Search for the cell housing the specified text and yield its [x, y] center coordinate. 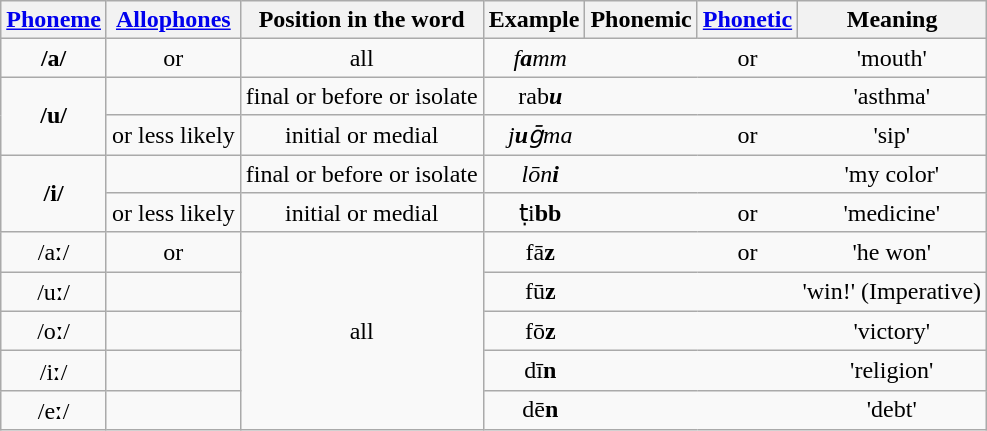
fāz [540, 252]
Phoneme [54, 20]
/u/ [54, 116]
Position in the word [362, 20]
'debt' [892, 410]
fōz [540, 331]
Example [534, 20]
dēn [540, 410]
/i/ [54, 193]
lōni [540, 173]
/oː/ [54, 331]
'he won' [892, 252]
'religion' [892, 371]
'sip' [892, 135]
/uː/ [54, 292]
/iː/ [54, 371]
juḡma [540, 135]
/eː/ [54, 410]
famm [540, 58]
'medicine' [892, 213]
/aː/ [54, 252]
Allophones [173, 20]
'asthma' [892, 96]
'my color' [892, 173]
Phonemic [641, 20]
'victory' [892, 331]
'mouth' [892, 58]
'win!' (Imperative) [892, 292]
fūz [540, 292]
/a/ [54, 58]
dīn [540, 371]
rabu [540, 96]
Phonetic [747, 20]
Meaning [892, 20]
ṭibb [540, 213]
